Capture the cell that displays the provided text and extract its (x, y) central coordinate. 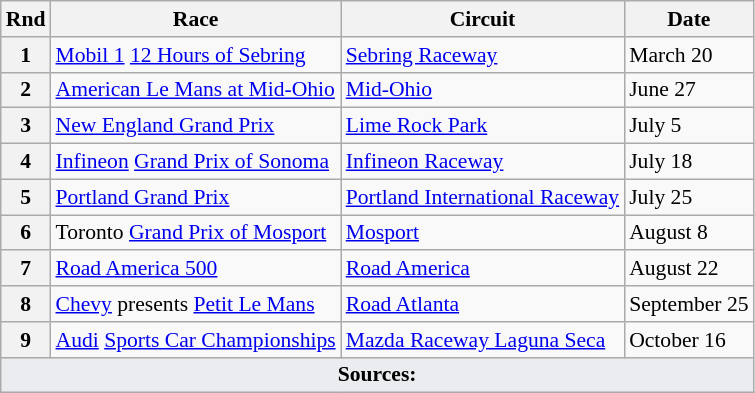
Circuit (482, 19)
October 16 (688, 340)
Road America (482, 269)
Toronto Grand Prix of Mosport (195, 233)
4 (26, 162)
Mid-Ohio (482, 90)
Race (195, 19)
American Le Mans at Mid-Ohio (195, 90)
7 (26, 269)
8 (26, 304)
3 (26, 126)
July 18 (688, 162)
July 25 (688, 197)
Mazda Raceway Laguna Seca (482, 340)
July 5 (688, 126)
Road Atlanta (482, 304)
Sources: (378, 375)
Infineon Grand Prix of Sonoma (195, 162)
March 20 (688, 55)
5 (26, 197)
August 8 (688, 233)
September 25 (688, 304)
Sebring Raceway (482, 55)
Road America 500 (195, 269)
Chevy presents Petit Le Mans (195, 304)
Mobil 1 12 Hours of Sebring (195, 55)
Rnd (26, 19)
Lime Rock Park (482, 126)
June 27 (688, 90)
Mosport (482, 233)
6 (26, 233)
1 (26, 55)
New England Grand Prix (195, 126)
Portland Grand Prix (195, 197)
Infineon Raceway (482, 162)
Audi Sports Car Championships (195, 340)
Date (688, 19)
9 (26, 340)
August 22 (688, 269)
Portland International Raceway (482, 197)
2 (26, 90)
